Return [X, Y] of the center of cell containing provided text 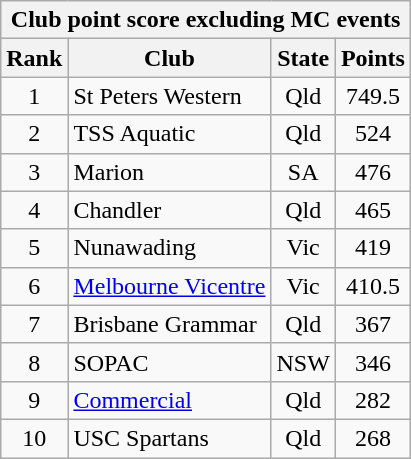
NSW [303, 362]
State [303, 58]
Commercial [170, 400]
1 [34, 96]
2 [34, 134]
282 [372, 400]
Chandler [170, 210]
9 [34, 400]
8 [34, 362]
524 [372, 134]
6 [34, 286]
749.5 [372, 96]
Marion [170, 172]
367 [372, 324]
465 [372, 210]
SOPAC [170, 362]
USC Spartans [170, 438]
476 [372, 172]
4 [34, 210]
410.5 [372, 286]
Club [170, 58]
419 [372, 248]
TSS Aquatic [170, 134]
Rank [34, 58]
Melbourne Vicentre [170, 286]
St Peters Western [170, 96]
346 [372, 362]
5 [34, 248]
10 [34, 438]
268 [372, 438]
Brisbane Grammar [170, 324]
3 [34, 172]
Points [372, 58]
7 [34, 324]
Nunawading [170, 248]
Club point score excluding MC events [206, 20]
SA [303, 172]
